Return the (X, Y) coordinate for the center point of the cell that contains the specified text.  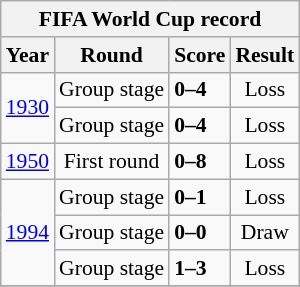
Result (264, 55)
0–0 (200, 233)
1950 (28, 162)
Year (28, 55)
Round (112, 55)
Draw (264, 233)
Score (200, 55)
FIFA World Cup record (150, 19)
1994 (28, 232)
1–3 (200, 269)
0–1 (200, 197)
1930 (28, 108)
0–8 (200, 162)
First round (112, 162)
